Return the (x, y) coordinate for the center point of the cell that contains the specified text.  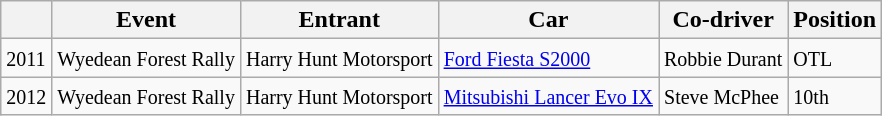
2011 (26, 58)
Mitsubishi Lancer Evo IX (548, 96)
Entrant (339, 20)
Co-driver (722, 20)
OTL (835, 58)
Position (835, 20)
2012 (26, 96)
Robbie Durant (722, 58)
10th (835, 96)
Ford Fiesta S2000 (548, 58)
Event (146, 20)
Steve McPhee (722, 96)
Car (548, 20)
